Identify which cell holds the provided text, then report its (x, y) central coordinate. 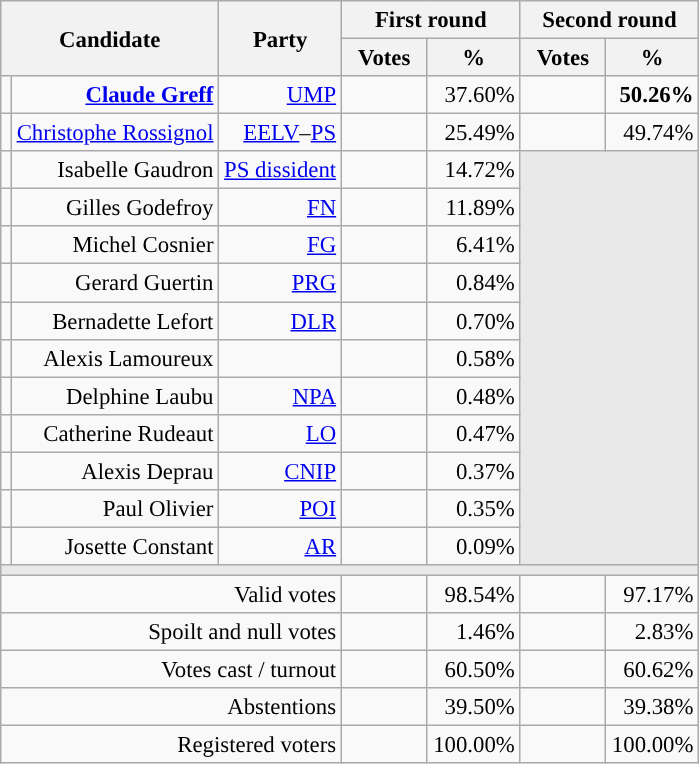
NPA (280, 396)
39.50% (474, 707)
EELV–PS (280, 133)
Catherine Rudeaut (114, 433)
Spoilt and null votes (172, 632)
0.70% (474, 321)
Delphine Laubu (114, 396)
Paul Olivier (114, 509)
60.50% (474, 670)
Second round (610, 20)
1.46% (474, 632)
50.26% (652, 95)
Votes cast / turnout (172, 670)
CNIP (280, 471)
60.62% (652, 670)
6.41% (474, 245)
PS dissident (280, 170)
Bernadette Lefort (114, 321)
25.49% (474, 133)
FG (280, 245)
Josette Constant (114, 546)
98.54% (474, 594)
DLR (280, 321)
Abstentions (172, 707)
2.83% (652, 632)
Isabelle Gaudron (114, 170)
First round (430, 20)
97.17% (652, 594)
37.60% (474, 95)
0.58% (474, 358)
LO (280, 433)
Alexis Lamoureux (114, 358)
Valid votes (172, 594)
Alexis Deprau (114, 471)
0.48% (474, 396)
0.37% (474, 471)
Claude Greff (114, 95)
UMP (280, 95)
POI (280, 509)
11.89% (474, 208)
FN (280, 208)
49.74% (652, 133)
Christophe Rossignol (114, 133)
PRG (280, 283)
0.47% (474, 433)
14.72% (474, 170)
39.38% (652, 707)
0.84% (474, 283)
Gerard Guertin (114, 283)
0.09% (474, 546)
Gilles Godefroy (114, 208)
Candidate (110, 38)
Registered voters (172, 745)
AR (280, 546)
0.35% (474, 509)
Party (280, 38)
Michel Cosnier (114, 245)
